Return (x, y) of the center of cell containing provided text 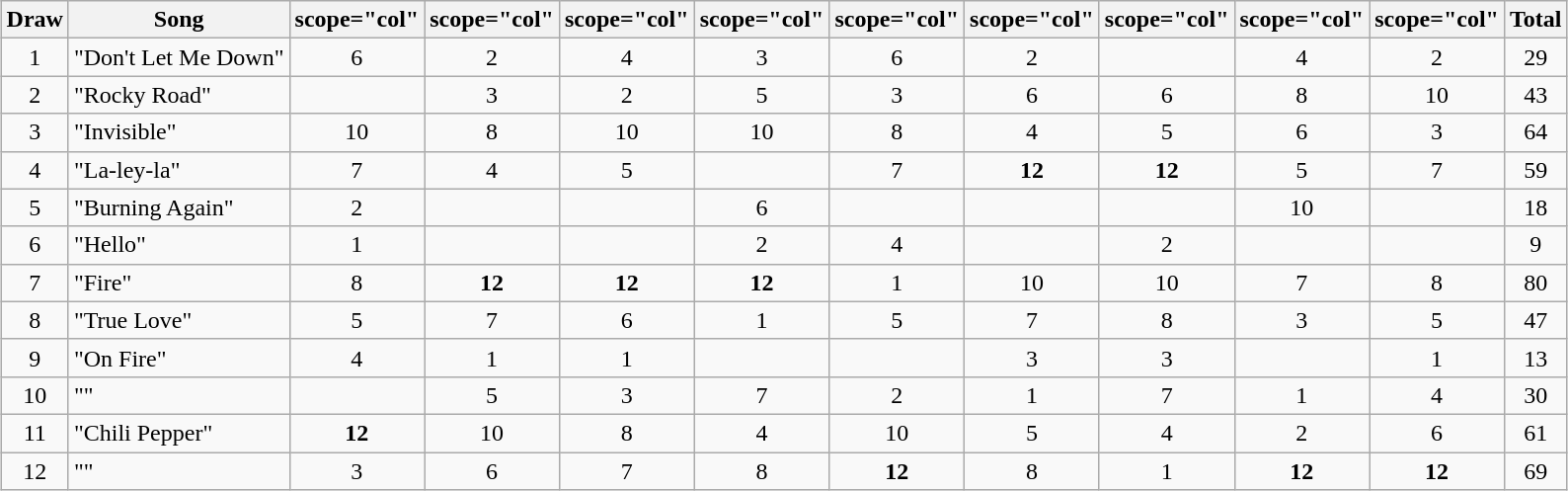
Total (1535, 20)
"La-ley-la" (179, 170)
"Invisible" (179, 132)
43 (1535, 95)
"Burning Again" (179, 207)
"Chili Pepper" (179, 433)
61 (1535, 433)
Song (179, 20)
30 (1535, 395)
"True Love" (179, 320)
47 (1535, 320)
11 (35, 433)
"Don't Let Me Down" (179, 57)
64 (1535, 132)
69 (1535, 471)
"Rocky Road" (179, 95)
"On Fire" (179, 358)
"Fire" (179, 283)
59 (1535, 170)
"Hello" (179, 245)
Draw (35, 20)
18 (1535, 207)
13 (1535, 358)
80 (1535, 283)
29 (1535, 57)
